Locate the cell with the specified text and output its (x, y) center coordinate. 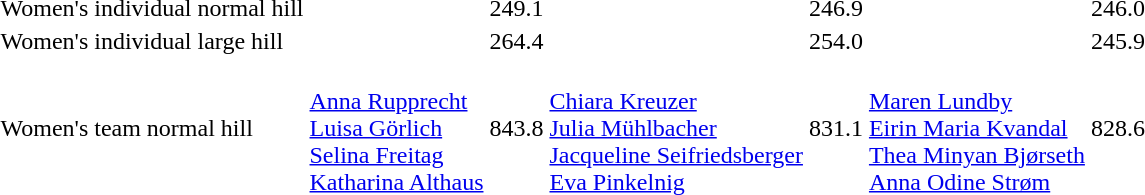
254.0 (836, 41)
264.4 (516, 41)
